Determine the [x, y] coordinate at the center of the cell enclosing the given text.  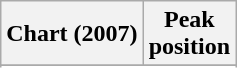
Chart (2007) [72, 34]
Peakposition [189, 34]
